Return the [x, y] coordinate for the center point of the cell that contains the specified text.  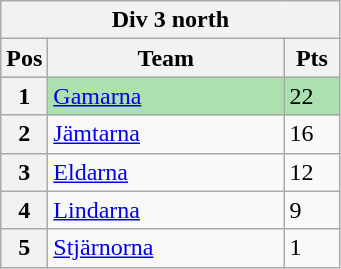
Stjärnorna [166, 248]
12 [312, 172]
16 [312, 134]
Pos [24, 58]
4 [24, 210]
Team [166, 58]
Gamarna [166, 96]
3 [24, 172]
Lindarna [166, 210]
2 [24, 134]
Pts [312, 58]
Eldarna [166, 172]
22 [312, 96]
9 [312, 210]
5 [24, 248]
Jämtarna [166, 134]
Div 3 north [170, 20]
